Capture the cell that displays the provided text and extract its [X, Y] central coordinate. 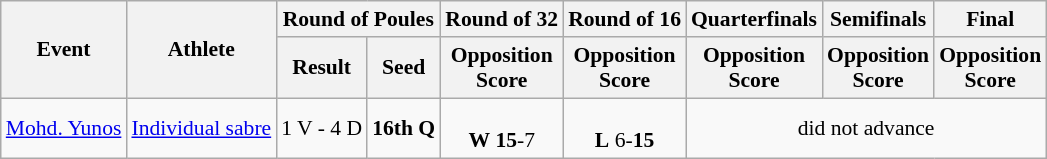
Round of 16 [624, 19]
Athlete [201, 50]
Mohd. Yunos [64, 128]
Round of 32 [502, 19]
did not advance [866, 128]
16th Q [404, 128]
Seed [404, 68]
Individual sabre [201, 128]
Final [990, 19]
L 6-15 [624, 128]
Round of Poules [358, 19]
W 15-7 [502, 128]
Semifinals [878, 19]
Result [322, 68]
Event [64, 50]
Quarterfinals [754, 19]
1 V - 4 D [322, 128]
